Output the [X, Y] coordinate of the center of the cell containing the given text.  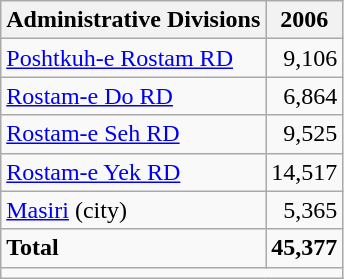
Rostam-e Yek RD [134, 172]
Rostam-e Do RD [134, 96]
Poshtkuh-e Rostam RD [134, 58]
Total [134, 248]
14,517 [304, 172]
2006 [304, 20]
5,365 [304, 210]
9,525 [304, 134]
Masiri (city) [134, 210]
6,864 [304, 96]
45,377 [304, 248]
Administrative Divisions [134, 20]
Rostam-e Seh RD [134, 134]
9,106 [304, 58]
